Locate the cell with the specified text and output its [x, y] center coordinate. 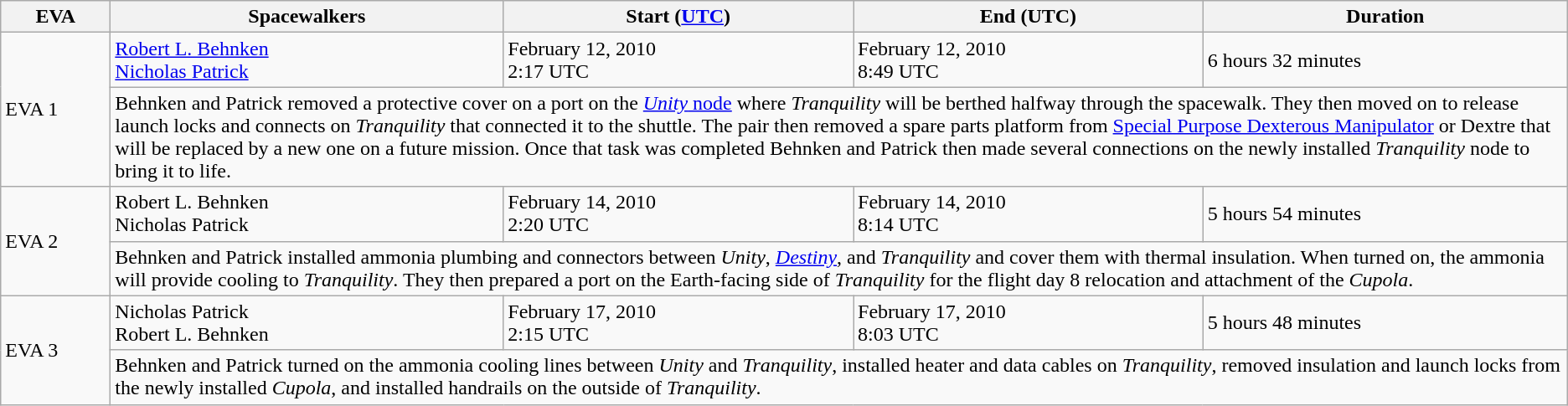
End (UTC) [1029, 17]
5 hours 54 minutes [1385, 214]
February 17, 2010 8:03 UTC [1029, 323]
EVA [55, 17]
February 12, 2010 8:49 UTC [1029, 60]
Spacewalkers [307, 17]
5 hours 48 minutes [1385, 323]
February 14, 2010 2:20 UTC [678, 214]
EVA 1 [55, 110]
February 14, 2010 8:14 UTC [1029, 214]
EVA 3 [55, 350]
February 17, 2010 2:15 UTC [678, 323]
Duration [1385, 17]
6 hours 32 minutes [1385, 60]
EVA 2 [55, 241]
Start (UTC) [678, 17]
February 12, 2010 2:17 UTC [678, 60]
Nicholas Patrick Robert L. Behnken [307, 323]
